Find where the given text appears and provide that cell's center as (X, Y) coordinate. 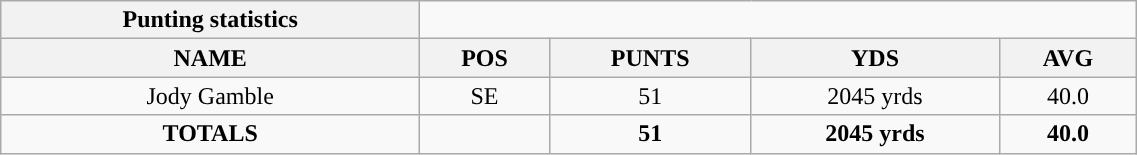
PUNTS (650, 58)
Jody Gamble (210, 96)
Punting statistics (210, 20)
POS (485, 58)
TOTALS (210, 134)
YDS (875, 58)
AVG (1068, 58)
SE (485, 96)
NAME (210, 58)
